Return the (x, y) coordinate for the center point of the cell that contains the specified text.  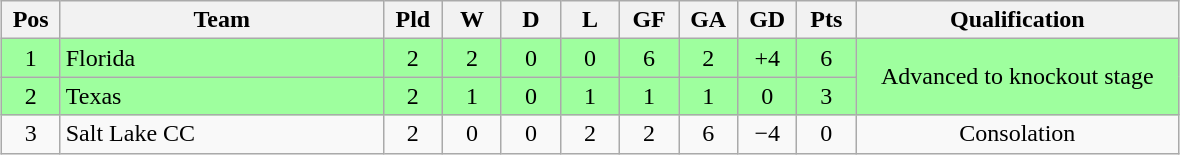
−4 (768, 134)
Pld (412, 20)
W (472, 20)
GA (708, 20)
GF (650, 20)
Team (222, 20)
L (590, 20)
GD (768, 20)
Advanced to knockout stage (1018, 77)
Pts (826, 20)
Salt Lake CC (222, 134)
+4 (768, 58)
Florida (222, 58)
Consolation (1018, 134)
D (530, 20)
Pos (30, 20)
Qualification (1018, 20)
Texas (222, 96)
